Capture the cell that displays the provided text and extract its (x, y) central coordinate. 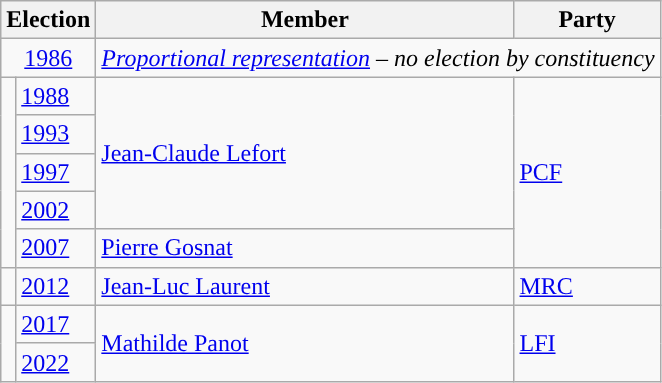
1988 (56, 96)
Pierre Gosnat (305, 248)
2022 (56, 362)
2007 (56, 248)
1997 (56, 172)
1986 (48, 58)
Jean-Luc Laurent (305, 286)
1993 (56, 134)
Mathilde Panot (305, 343)
PCF (587, 172)
Proportional representation – no election by constituency (378, 58)
2012 (56, 286)
2002 (56, 210)
2017 (56, 324)
LFI (587, 343)
Member (305, 20)
MRC (587, 286)
Election (48, 20)
Jean-Claude Lefort (305, 153)
Party (587, 20)
